Provide the (X, Y) coordinate of the cell's center where the given text is located.  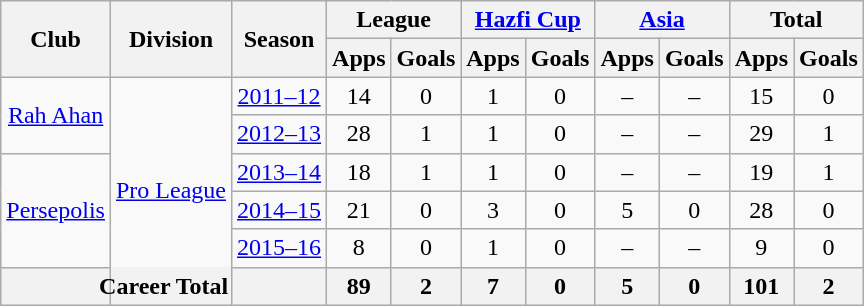
19 (761, 172)
9 (761, 248)
2014–15 (280, 210)
Persepolis (56, 210)
29 (761, 134)
7 (493, 286)
Total (796, 20)
2015–16 (280, 248)
Rah Ahan (56, 115)
Pro League (170, 191)
Career Total (164, 286)
14 (359, 96)
Season (280, 39)
League (394, 20)
Division (170, 39)
8 (359, 248)
21 (359, 210)
Asia (662, 20)
89 (359, 286)
2011–12 (280, 96)
18 (359, 172)
Hazfi Cup (528, 20)
3 (493, 210)
Club (56, 39)
101 (761, 286)
15 (761, 96)
2012–13 (280, 134)
2013–14 (280, 172)
